From the cell containing the given text, extract its center point as [X, Y] coordinate. 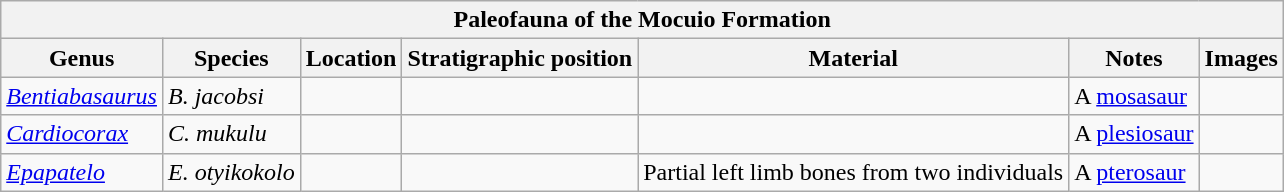
Location [351, 58]
Partial left limb bones from two individuals [854, 172]
Bentiabasaurus [82, 96]
Images [1241, 58]
Species [231, 58]
Cardiocorax [82, 134]
Material [854, 58]
C. mukulu [231, 134]
Epapatelo [82, 172]
Genus [82, 58]
Notes [1134, 58]
A mosasaur [1134, 96]
A pterosaur [1134, 172]
A plesiosaur [1134, 134]
Paleofauna of the Mocuio Formation [642, 20]
B. jacobsi [231, 96]
Stratigraphic position [520, 58]
E. otyikokolo [231, 172]
